Find where the given text appears and provide that cell's center as [x, y] coordinate. 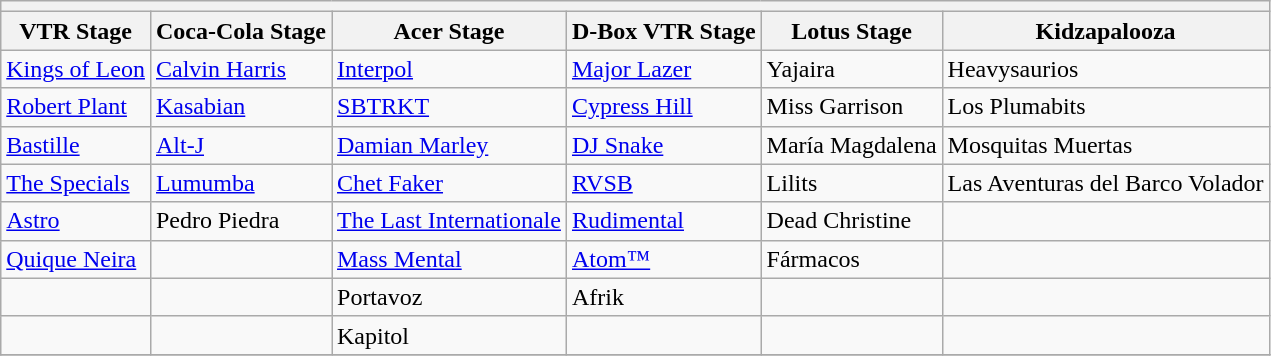
Kidzapalooza [1106, 31]
Lotus Stage [852, 31]
María Magdalena [852, 145]
Astro [76, 221]
Pedro Piedra [240, 221]
Interpol [450, 69]
Kings of Leon [76, 69]
DJ Snake [664, 145]
Coca-Cola Stage [240, 31]
The Last Internationale [450, 221]
Afrik [664, 297]
Acer Stage [450, 31]
Major Lazer [664, 69]
Heavysaurios [1106, 69]
Mass Mental [450, 259]
Fármacos [852, 259]
Dead Christine [852, 221]
Atom™ [664, 259]
RVSB [664, 183]
Kapitol [450, 335]
The Specials [76, 183]
Yajaira [852, 69]
Quique Neira [76, 259]
Bastille [76, 145]
Mosquitas Muertas [1106, 145]
Alt-J [240, 145]
Rudimental [664, 221]
Damian Marley [450, 145]
Miss Garrison [852, 107]
Robert Plant [76, 107]
Cypress Hill [664, 107]
Chet Faker [450, 183]
Calvin Harris [240, 69]
Las Aventuras del Barco Volador [1106, 183]
VTR Stage [76, 31]
D-Box VTR Stage [664, 31]
Portavoz [450, 297]
Los Plumabits [1106, 107]
Kasabian [240, 107]
SBTRKT [450, 107]
Lilits [852, 183]
Lumumba [240, 183]
